For the text-containing cell, return its midpoint in (x, y) coordinate format. 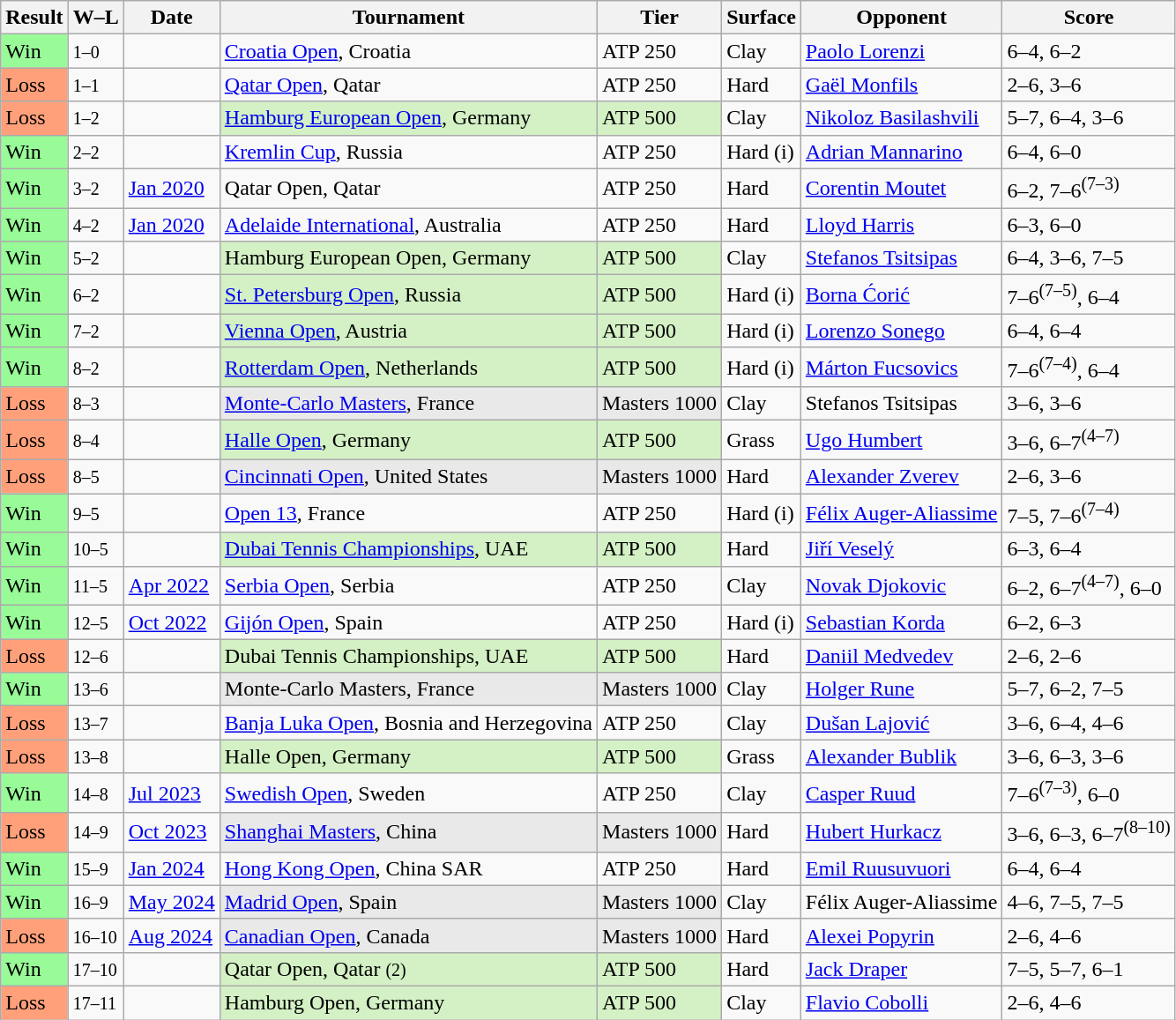
Swedish Open, Sweden (408, 793)
2–6, 2–6 (1089, 656)
Apr 2022 (171, 585)
1–1 (95, 85)
Alexei Popyrin (901, 935)
Madrid Open, Spain (408, 902)
Rotterdam Open, Netherlands (408, 367)
Jan 2024 (171, 868)
Banja Luka Open, Bosnia and Herzegovina (408, 723)
Open 13, France (408, 513)
Surface (762, 18)
Daniil Medvedev (901, 656)
W–L (95, 18)
Gaël Monfils (901, 85)
Cincinnati Open, United States (408, 477)
14–8 (95, 793)
Qatar Open, Qatar (2) (408, 969)
9–5 (95, 513)
Tournament (408, 18)
Alexander Zverev (901, 477)
7–5, 7–6(7–4) (1089, 513)
Date (171, 18)
6–3, 6–0 (1089, 225)
7–6(7–5), 6–4 (1089, 294)
5–7, 6–4, 3–6 (1089, 118)
Shanghai Masters, China (408, 832)
Result (34, 18)
6–3, 6–4 (1089, 549)
Dušan Lajović (901, 723)
7–5, 5–7, 6–1 (1089, 969)
6–2, 6–3 (1089, 622)
8–2 (95, 367)
12–6 (95, 656)
Ugo Humbert (901, 441)
May 2024 (171, 902)
Tier (659, 18)
8–4 (95, 441)
Jul 2023 (171, 793)
7–6(7–3), 6–0 (1089, 793)
7–2 (95, 331)
Lorenzo Sonego (901, 331)
16–10 (95, 935)
3–6, 6–7(4–7) (1089, 441)
6–4, 3–6, 7–5 (1089, 258)
13–6 (95, 689)
Score (1089, 18)
Hamburg Open, Germany (408, 1002)
8–3 (95, 404)
4–6, 7–5, 7–5 (1089, 902)
Corentin Moutet (901, 189)
6–2 (95, 294)
Hong Kong Open, China SAR (408, 868)
13–8 (95, 756)
Kremlin Cup, Russia (408, 152)
13–7 (95, 723)
6–2, 7–6(7–3) (1089, 189)
17–10 (95, 969)
6–4, 6–0 (1089, 152)
Hubert Hurkacz (901, 832)
Adrian Mannarino (901, 152)
2–2 (95, 152)
3–6, 3–6 (1089, 404)
7–6(7–4), 6–4 (1089, 367)
Flavio Cobolli (901, 1002)
Croatia Open, Croatia (408, 51)
3–2 (95, 189)
Jack Draper (901, 969)
Canadian Open, Canada (408, 935)
Oct 2023 (171, 832)
12–5 (95, 622)
16–9 (95, 902)
Oct 2022 (171, 622)
Novak Djokovic (901, 585)
10–5 (95, 549)
1–2 (95, 118)
3–6, 6–3, 3–6 (1089, 756)
17–11 (95, 1002)
6–4, 6–2 (1089, 51)
Lloyd Harris (901, 225)
14–9 (95, 832)
Paolo Lorenzi (901, 51)
1–0 (95, 51)
Jiří Veselý (901, 549)
Borna Ćorić (901, 294)
Holger Rune (901, 689)
Opponent (901, 18)
Vienna Open, Austria (408, 331)
Alexander Bublik (901, 756)
6–2, 6–7(4–7), 6–0 (1089, 585)
Nikoloz Basilashvili (901, 118)
3–6, 6–4, 4–6 (1089, 723)
St. Petersburg Open, Russia (408, 294)
Emil Ruusuvuori (901, 868)
Sebastian Korda (901, 622)
15–9 (95, 868)
Casper Ruud (901, 793)
4–2 (95, 225)
Gijón Open, Spain (408, 622)
3–6, 6–3, 6–7(8–10) (1089, 832)
Aug 2024 (171, 935)
Serbia Open, Serbia (408, 585)
Adelaide International, Australia (408, 225)
5–2 (95, 258)
8–5 (95, 477)
Márton Fucsovics (901, 367)
5–7, 6–2, 7–5 (1089, 689)
11–5 (95, 585)
